Scan for the cell matching the given text and deliver its (X, Y) coordinate at center. 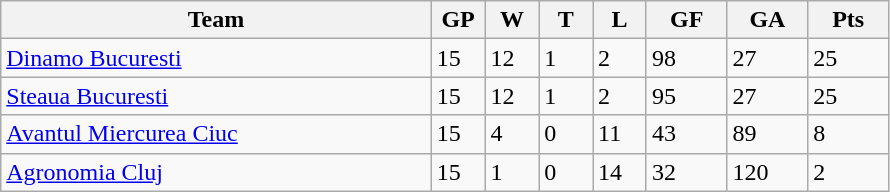
14 (620, 172)
4 (512, 134)
T (566, 20)
Dinamo Bucuresti (216, 58)
43 (686, 134)
120 (768, 172)
Team (216, 20)
32 (686, 172)
Agronomia Cluj (216, 172)
95 (686, 96)
11 (620, 134)
8 (848, 134)
98 (686, 58)
89 (768, 134)
GP (458, 20)
GA (768, 20)
Pts (848, 20)
Steaua Bucuresti (216, 96)
L (620, 20)
Avantul Miercurea Ciuc (216, 134)
W (512, 20)
GF (686, 20)
